Find where the given text appears and provide that cell's center as (X, Y) coordinate. 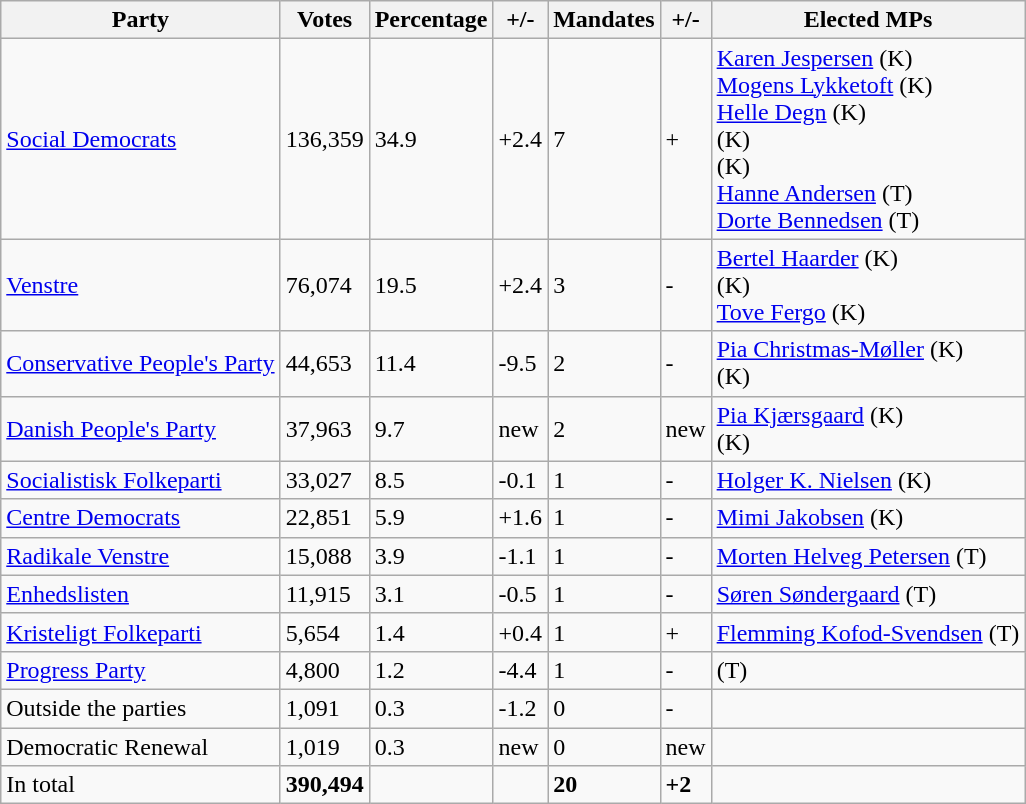
Bertel Haarder (K) (K)Tove Fergo (K) (868, 285)
+1.6 (520, 518)
Mimi Jakobsen (K) (868, 518)
Party (140, 20)
+2 (686, 785)
Morten Helveg Petersen (T) (868, 556)
3 (604, 285)
+0.4 (520, 632)
Democratic Renewal (140, 747)
(T) (868, 670)
In total (140, 785)
Venstre (140, 285)
Outside the parties (140, 708)
15,088 (324, 556)
Social Democrats (140, 139)
33,027 (324, 480)
-4.4 (520, 670)
Percentage (431, 20)
3.1 (431, 594)
Kristeligt Folkeparti (140, 632)
4,800 (324, 670)
Elected MPs (868, 20)
37,963 (324, 428)
Mandates (604, 20)
-9.5 (520, 364)
20 (604, 785)
Conservative People's Party (140, 364)
22,851 (324, 518)
1.2 (431, 670)
Pia Kjærsgaard (K) (K) (868, 428)
19.5 (431, 285)
Karen Jespersen (K)Mogens Lykketoft (K)Helle Degn (K) (K) (K)Hanne Andersen (T)Dorte Bennedsen (T) (868, 139)
76,074 (324, 285)
Danish People's Party (140, 428)
Centre Democrats (140, 518)
-0.5 (520, 594)
136,359 (324, 139)
-1.2 (520, 708)
Pia Christmas-Møller (K) (K) (868, 364)
5.9 (431, 518)
1,091 (324, 708)
Socialistisk Folkeparti (140, 480)
11,915 (324, 594)
11.4 (431, 364)
Søren Søndergaard (T) (868, 594)
1,019 (324, 747)
44,653 (324, 364)
8.5 (431, 480)
Flemming Kofod-Svendsen (T) (868, 632)
-0.1 (520, 480)
7 (604, 139)
Holger K. Nielsen (K) (868, 480)
34.9 (431, 139)
Radikale Venstre (140, 556)
5,654 (324, 632)
-1.1 (520, 556)
390,494 (324, 785)
Progress Party (140, 670)
9.7 (431, 428)
Enhedslisten (140, 594)
3.9 (431, 556)
1.4 (431, 632)
Votes (324, 20)
